Scan for the cell matching the given text and deliver its [x, y] coordinate at center. 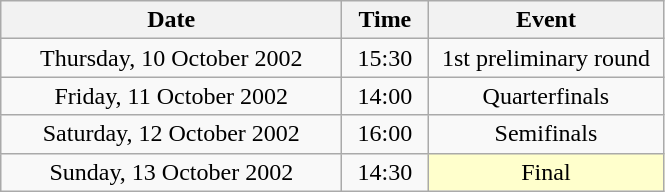
Final [546, 172]
Thursday, 10 October 2002 [172, 58]
1st preliminary round [546, 58]
Date [172, 20]
Friday, 11 October 2002 [172, 96]
14:00 [385, 96]
Time [385, 20]
15:30 [385, 58]
Event [546, 20]
14:30 [385, 172]
Quarterfinals [546, 96]
16:00 [385, 134]
Semifinals [546, 134]
Saturday, 12 October 2002 [172, 134]
Sunday, 13 October 2002 [172, 172]
